Identify which cell holds the provided text, then report its [x, y] central coordinate. 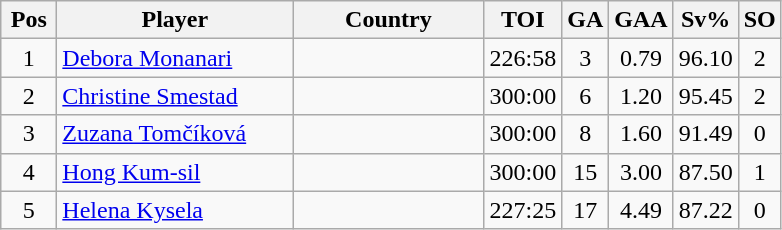
4.49 [641, 210]
8 [586, 134]
Player [175, 20]
Sv% [706, 20]
1.20 [641, 96]
87.50 [706, 172]
0.79 [641, 58]
SO [760, 20]
5 [29, 210]
4 [29, 172]
96.10 [706, 58]
GA [586, 20]
GAA [641, 20]
Zuzana Tomčíková [175, 134]
Helena Kysela [175, 210]
Country [388, 20]
226:58 [523, 58]
87.22 [706, 210]
3.00 [641, 172]
Debora Monanari [175, 58]
227:25 [523, 210]
1.60 [641, 134]
91.49 [706, 134]
Hong Kum-sil [175, 172]
6 [586, 96]
15 [586, 172]
95.45 [706, 96]
17 [586, 210]
TOI [523, 20]
Pos [29, 20]
Christine Smestad [175, 96]
